Identify which cell holds the provided text, then report its (x, y) central coordinate. 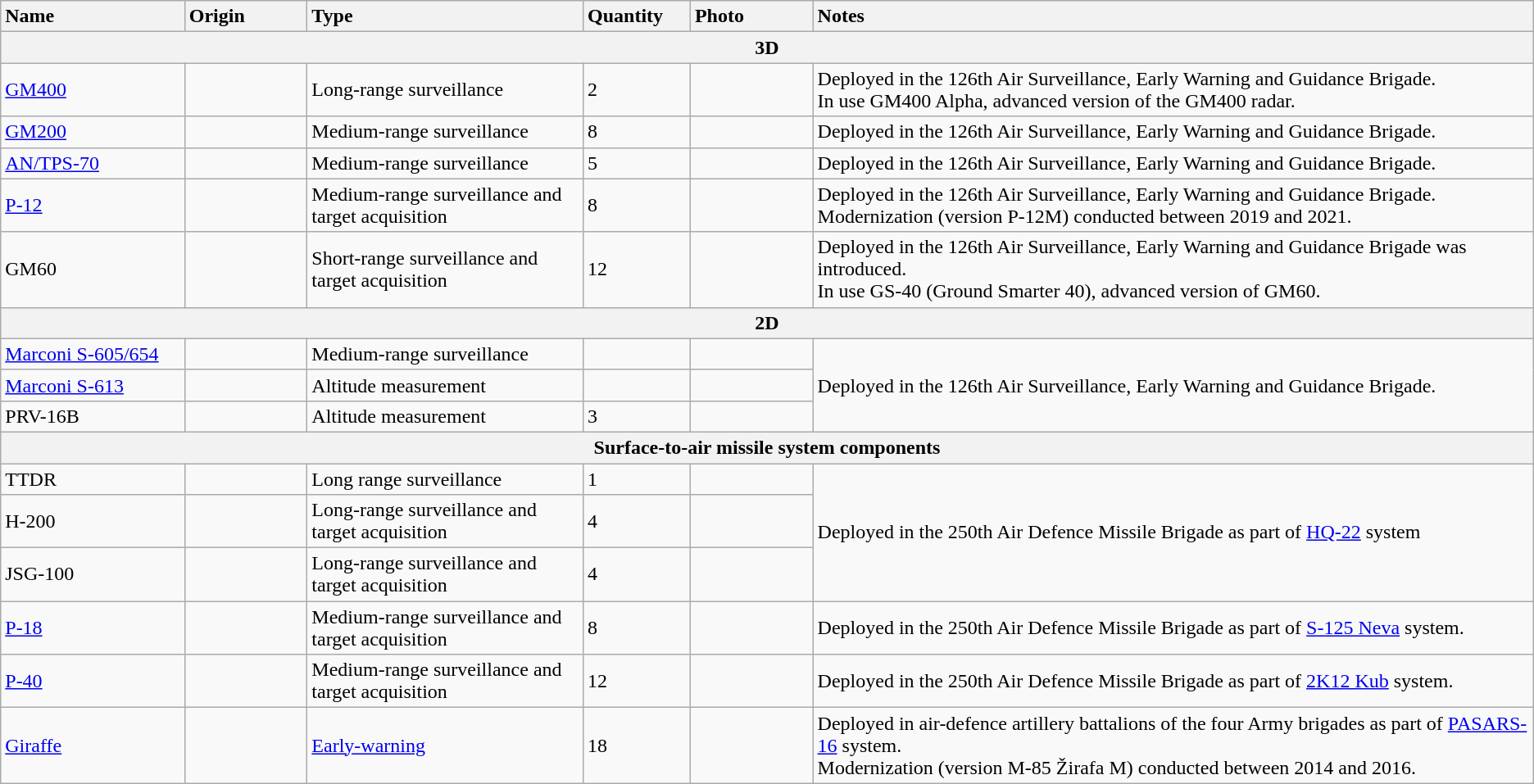
Long-range surveillance (446, 90)
TTDR (93, 479)
P-40 (93, 682)
Deployed in the 250th Air Defence Missile Brigade as part of 2K12 Kub system. (1173, 682)
AN/TPS-70 (93, 163)
GM200 (93, 132)
P-18 (93, 628)
5 (636, 163)
Surface-to-air missile system components (767, 447)
18 (636, 745)
Giraffe (93, 745)
Notes (1173, 16)
P-12 (93, 205)
Name (93, 16)
Quantity (636, 16)
Origin (246, 16)
Type (446, 16)
GM400 (93, 90)
H-200 (93, 521)
Marconi S-605/654 (93, 354)
Deployed in the 250th Air Defence Missile Brigade as part of HQ-22 system (1173, 532)
Long range surveillance (446, 479)
Marconi S-613 (93, 385)
PRV-16B (93, 416)
Early-warning (446, 745)
Short-range surveillance and target acquisition (446, 270)
Photo (751, 16)
Deployed in the 126th Air Surveillance, Early Warning and Guidance Brigade.Modernization (version P-12M) conducted between 2019 and 2021. (1173, 205)
Deployed in the 126th Air Surveillance, Early Warning and Guidance Brigade was introduced.In use GS-40 (Ground Smarter 40), advanced version of GM60. (1173, 270)
2D (767, 323)
Deployed in the 250th Air Defence Missile Brigade as part of S-125 Neva system. (1173, 628)
3 (636, 416)
2 (636, 90)
1 (636, 479)
3D (767, 48)
GM60 (93, 270)
Deployed in the 126th Air Surveillance, Early Warning and Guidance Brigade.In use GM400 Alpha, advanced version of the GM400 radar. (1173, 90)
JSG-100 (93, 575)
